Determine the (x, y) coordinate at the center of the cell enclosing the given text.  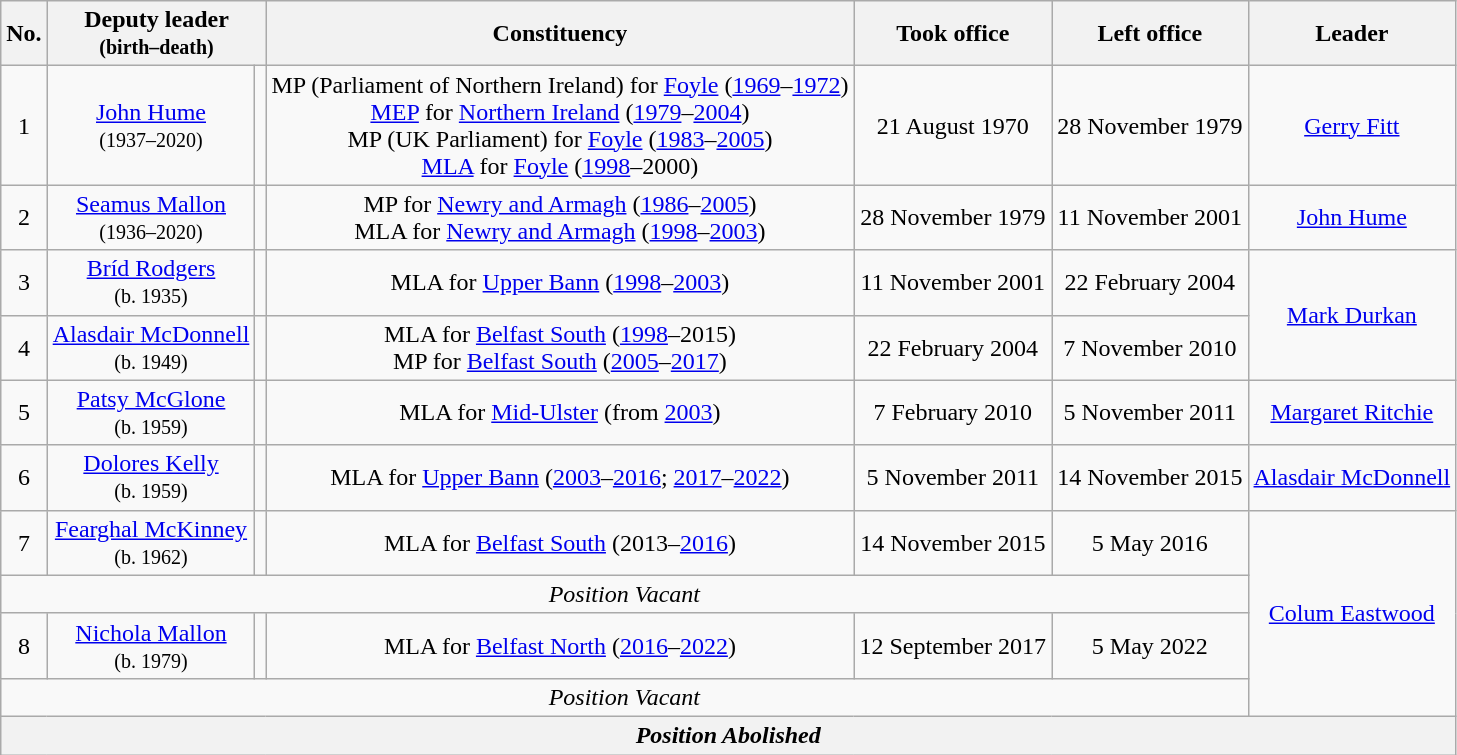
Mark Durkan (1352, 315)
Fearghal McKinney(b. 1962) (151, 542)
6 (24, 478)
Alasdair McDonnell (1352, 478)
21 August 1970 (953, 126)
Nichola Mallon(b. 1979) (151, 646)
7 November 2010 (1150, 348)
Left office (1150, 34)
3 (24, 282)
Leader (1352, 34)
Gerry Fitt (1352, 126)
Dolores Kelly(b. 1959) (151, 478)
7 (24, 542)
MLA for Belfast South (2013–2016) (560, 542)
8 (24, 646)
MP for Newry and Armagh (1986–2005)MLA for Newry and Armagh (1998–2003) (560, 218)
MLA for Belfast South (1998–2015)MP for Belfast South (2005–2017) (560, 348)
5 May 2022 (1150, 646)
Constituency (560, 34)
John Hume (1352, 218)
7 February 2010 (953, 412)
Patsy McGlone(b. 1959) (151, 412)
Took office (953, 34)
1 (24, 126)
2 (24, 218)
Alasdair McDonnell(b. 1949) (151, 348)
John Hume(1937–2020) (151, 126)
MLA for Upper Bann (2003–2016; 2017–2022) (560, 478)
Seamus Mallon(1936–2020) (151, 218)
4 (24, 348)
5 (24, 412)
Deputy leader(birth–death) (156, 34)
Bríd Rodgers(b. 1935) (151, 282)
Position Abolished (728, 735)
MLA for Belfast North (2016–2022) (560, 646)
No. (24, 34)
5 May 2016 (1150, 542)
Colum Eastwood (1352, 613)
Margaret Ritchie (1352, 412)
12 September 2017 (953, 646)
MLA for Upper Bann (1998–2003) (560, 282)
MLA for Mid-Ulster (from 2003) (560, 412)
